Scan for the cell matching the given text and deliver its [X, Y] coordinate at center. 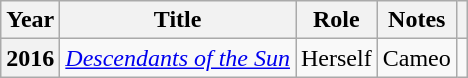
Cameo [416, 58]
2016 [30, 58]
Year [30, 20]
Herself [337, 58]
Notes [416, 20]
Title [178, 20]
Descendants of the Sun [178, 58]
Role [337, 20]
